Output the (X, Y) coordinate of the center of the cell containing the given text.  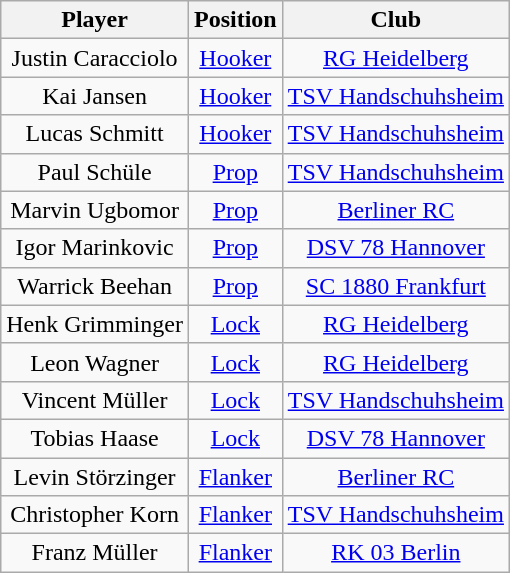
Henk Grimminger (95, 324)
Club (396, 20)
Tobias Haase (95, 438)
Igor Marinkovic (95, 248)
Franz Müller (95, 553)
Marvin Ugbomor (95, 210)
Levin Störzinger (95, 477)
Warrick Beehan (95, 286)
Vincent Müller (95, 400)
Position (235, 20)
RK 03 Berlin (396, 553)
Kai Jansen (95, 96)
Justin Caracciolo (95, 58)
SC 1880 Frankfurt (396, 286)
Player (95, 20)
Paul Schüle (95, 172)
Lucas Schmitt (95, 134)
Christopher Korn (95, 515)
Leon Wagner (95, 362)
